Search for the cell housing the specified text and yield its (x, y) center coordinate. 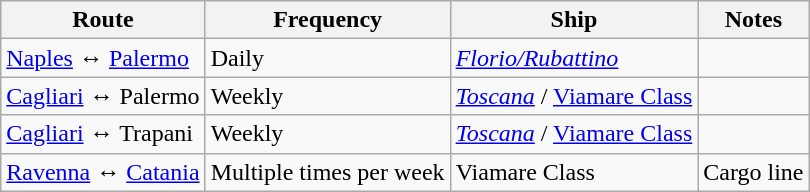
Cargo line (754, 172)
Daily (328, 58)
Notes (754, 20)
Multiple times per week (328, 172)
Ravenna ↔ Catania (103, 172)
Ship (574, 20)
Frequency (328, 20)
Viamare Class (574, 172)
Cagliari ↔ Palermo (103, 96)
Florio/Rubattino (574, 58)
Cagliari ↔ Trapani (103, 134)
Route (103, 20)
Naples ↔ Palermo (103, 58)
